Pinpoint the cell where the given text exists, returning its [x, y] midpoint coordinate. 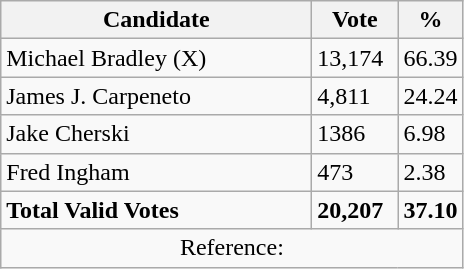
24.24 [430, 96]
Reference: [232, 248]
Fred Ingham [156, 172]
Jake Cherski [156, 134]
4,811 [355, 96]
13,174 [355, 58]
% [430, 20]
1386 [355, 134]
20,207 [355, 210]
66.39 [430, 58]
Candidate [156, 20]
37.10 [430, 210]
Vote [355, 20]
James J. Carpeneto [156, 96]
Total Valid Votes [156, 210]
6.98 [430, 134]
2.38 [430, 172]
473 [355, 172]
Michael Bradley (X) [156, 58]
